Return the (X, Y) coordinate for the center point of the cell that contains the specified text.  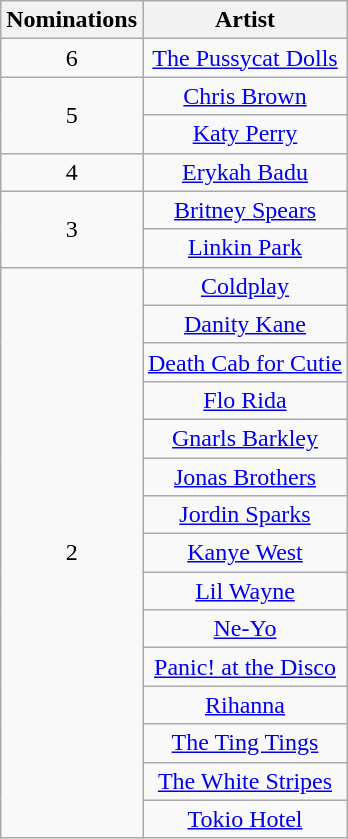
Chris Brown (244, 96)
Lil Wayne (244, 591)
Kanye West (244, 553)
Katy Perry (244, 134)
Linkin Park (244, 248)
Gnarls Barkley (244, 438)
3 (72, 229)
The Ting Tings (244, 743)
4 (72, 172)
Erykah Badu (244, 172)
The Pussycat Dolls (244, 58)
Nominations (72, 20)
Artist (244, 20)
5 (72, 115)
6 (72, 58)
Flo Rida (244, 400)
Danity Kane (244, 324)
Tokio Hotel (244, 819)
2 (72, 552)
Jonas Brothers (244, 477)
Jordin Sparks (244, 515)
Panic! at the Disco (244, 667)
Death Cab for Cutie (244, 362)
The White Stripes (244, 781)
Rihanna (244, 705)
Coldplay (244, 286)
Britney Spears (244, 210)
Ne-Yo (244, 629)
